Determine the (x, y) coordinate at the center of the cell enclosing the given text.  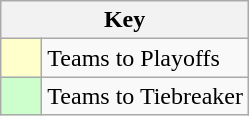
Teams to Playoffs (146, 58)
Key (125, 20)
Teams to Tiebreaker (146, 96)
